Extract the [X, Y] coordinate from the center of the cell holding the provided text.  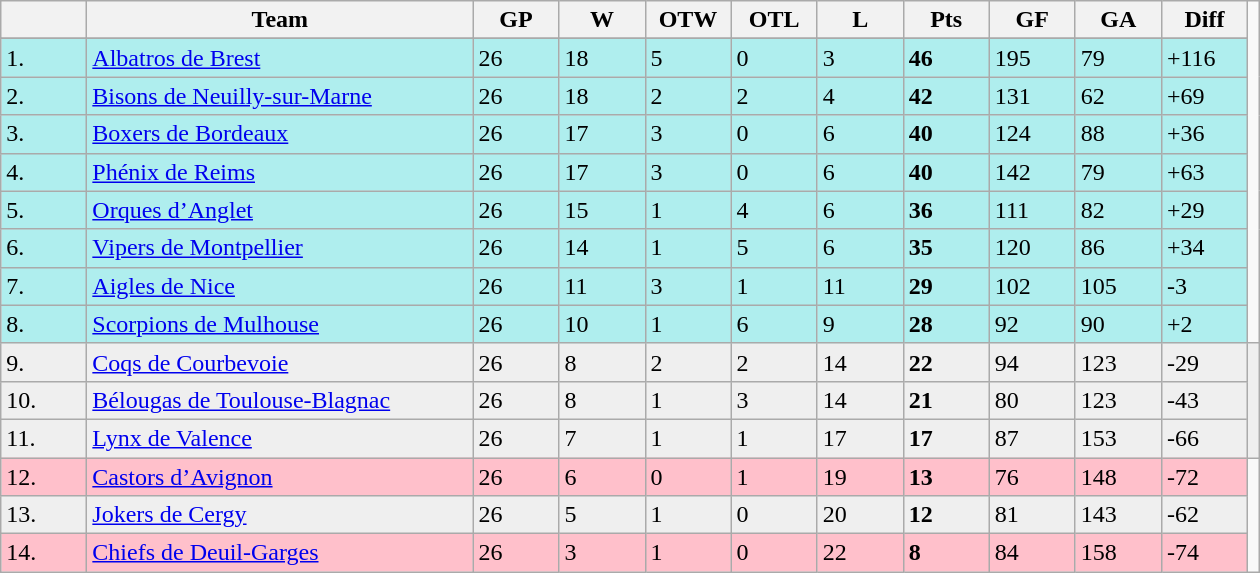
7. [44, 286]
9 [860, 324]
46 [946, 58]
Phénix de Reims [280, 172]
Boxers de Bordeaux [280, 134]
148 [1118, 477]
Orques d’Anglet [280, 210]
84 [1032, 553]
158 [1118, 553]
OTL [774, 20]
10 [602, 324]
42 [946, 96]
Diff [1204, 20]
62 [1118, 96]
8. [44, 324]
1. [44, 58]
124 [1032, 134]
GA [1118, 20]
Pts [946, 20]
W [602, 20]
13 [946, 477]
92 [1032, 324]
+2 [1204, 324]
12 [946, 515]
120 [1032, 248]
GP [516, 20]
-29 [1204, 362]
-74 [1204, 553]
+116 [1204, 58]
15 [602, 210]
-43 [1204, 400]
36 [946, 210]
+36 [1204, 134]
76 [1032, 477]
29 [946, 286]
Bisons de Neuilly-sur-Marne [280, 96]
Chiefs de Deuil-Garges [280, 553]
94 [1032, 362]
-66 [1204, 438]
Lynx de Valence [280, 438]
Jokers de Cergy [280, 515]
14. [44, 553]
80 [1032, 400]
102 [1032, 286]
5. [44, 210]
86 [1118, 248]
142 [1032, 172]
195 [1032, 58]
131 [1032, 96]
-72 [1204, 477]
Coqs de Courbevoie [280, 362]
+34 [1204, 248]
Vipers de Montpellier [280, 248]
19 [860, 477]
-3 [1204, 286]
21 [946, 400]
4. [44, 172]
81 [1032, 515]
2. [44, 96]
Aigles de Nice [280, 286]
11. [44, 438]
3. [44, 134]
35 [946, 248]
+29 [1204, 210]
28 [946, 324]
7 [602, 438]
Scorpions de Mulhouse [280, 324]
13. [44, 515]
111 [1032, 210]
Team [280, 20]
87 [1032, 438]
6. [44, 248]
88 [1118, 134]
Albatros de Brest [280, 58]
L [860, 20]
Castors d’Avignon [280, 477]
-62 [1204, 515]
12. [44, 477]
143 [1118, 515]
Bélougas de Toulouse-Blagnac [280, 400]
+69 [1204, 96]
OTW [688, 20]
105 [1118, 286]
20 [860, 515]
82 [1118, 210]
90 [1118, 324]
10. [44, 400]
GF [1032, 20]
+63 [1204, 172]
153 [1118, 438]
9. [44, 362]
